Output the [X, Y] coordinate of the center of the cell containing the given text.  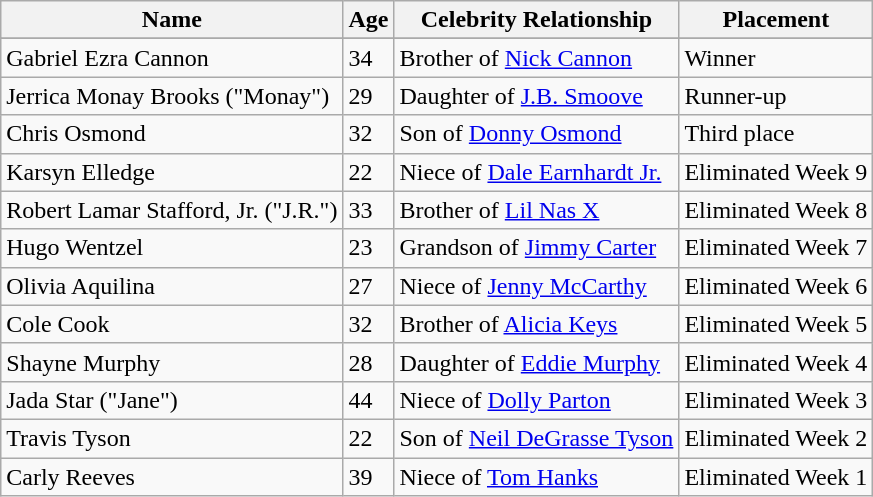
Eliminated Week 7 [776, 248]
Niece of Jenny McCarthy [536, 286]
Grandson of Jimmy Carter [536, 248]
Niece of Tom Hanks [536, 477]
Cole Cook [172, 324]
27 [368, 286]
29 [368, 96]
Olivia Aquilina [172, 286]
Winner [776, 58]
Eliminated Week 2 [776, 438]
Gabriel Ezra Cannon [172, 58]
Carly Reeves [172, 477]
39 [368, 477]
Chris Osmond [172, 134]
Eliminated Week 3 [776, 400]
23 [368, 248]
44 [368, 400]
Jada Star ("Jane") [172, 400]
Niece of Dolly Parton [536, 400]
Eliminated Week 5 [776, 324]
Name [172, 20]
34 [368, 58]
Placement [776, 20]
Brother of Nick Cannon [536, 58]
Third place [776, 134]
Jerrica Monay Brooks ("Monay") [172, 96]
Age [368, 20]
Daughter of J.B. Smoove [536, 96]
Travis Tyson [172, 438]
Eliminated Week 1 [776, 477]
Eliminated Week 8 [776, 210]
28 [368, 362]
Brother of Lil Nas X [536, 210]
Daughter of Eddie Murphy [536, 362]
Robert Lamar Stafford, Jr. ("J.R.") [172, 210]
Niece of Dale Earnhardt Jr. [536, 172]
Shayne Murphy [172, 362]
Karsyn Elledge [172, 172]
Eliminated Week 4 [776, 362]
Celebrity Relationship [536, 20]
33 [368, 210]
Son of Donny Osmond [536, 134]
Hugo Wentzel [172, 248]
Runner-up [776, 96]
Eliminated Week 9 [776, 172]
Eliminated Week 6 [776, 286]
Brother of Alicia Keys [536, 324]
Son of Neil DeGrasse Tyson [536, 438]
